Scan for the cell matching the given text and deliver its [X, Y] coordinate at center. 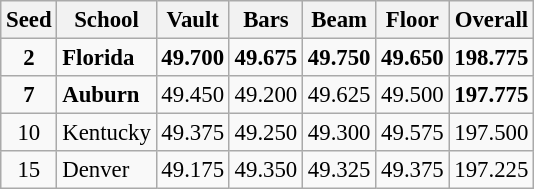
49.350 [266, 170]
49.325 [340, 170]
49.625 [340, 95]
Floor [412, 20]
198.775 [492, 58]
197.775 [492, 95]
49.500 [412, 95]
49.650 [412, 58]
Seed [29, 20]
49.200 [266, 95]
197.500 [492, 133]
49.575 [412, 133]
7 [29, 95]
49.300 [340, 133]
49.750 [340, 58]
Denver [106, 170]
49.250 [266, 133]
49.675 [266, 58]
15 [29, 170]
Beam [340, 20]
49.175 [192, 170]
Bars [266, 20]
2 [29, 58]
10 [29, 133]
School [106, 20]
Auburn [106, 95]
49.450 [192, 95]
Kentucky [106, 133]
197.225 [492, 170]
Overall [492, 20]
Vault [192, 20]
Florida [106, 58]
49.700 [192, 58]
